Return (X, Y) of the center of cell containing provided text 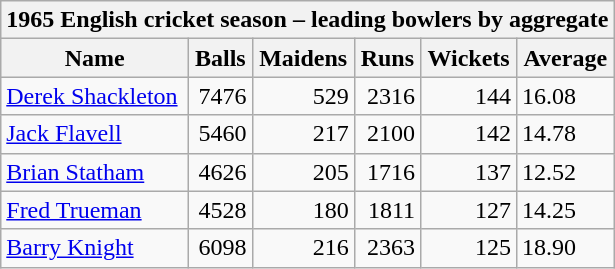
217 (303, 134)
142 (469, 134)
14.25 (566, 210)
Fred Trueman (95, 210)
Runs (387, 58)
2316 (387, 96)
16.08 (566, 96)
Average (566, 58)
5460 (221, 134)
1965 English cricket season – leading bowlers by aggregate (308, 20)
529 (303, 96)
Balls (221, 58)
205 (303, 172)
Derek Shackleton (95, 96)
1716 (387, 172)
Maidens (303, 58)
Wickets (469, 58)
4626 (221, 172)
12.52 (566, 172)
Name (95, 58)
1811 (387, 210)
125 (469, 248)
216 (303, 248)
137 (469, 172)
2363 (387, 248)
7476 (221, 96)
127 (469, 210)
144 (469, 96)
14.78 (566, 134)
2100 (387, 134)
Barry Knight (95, 248)
Brian Statham (95, 172)
4528 (221, 210)
6098 (221, 248)
Jack Flavell (95, 134)
18.90 (566, 248)
180 (303, 210)
